Pinpoint the cell where the given text exists, returning its [X, Y] midpoint coordinate. 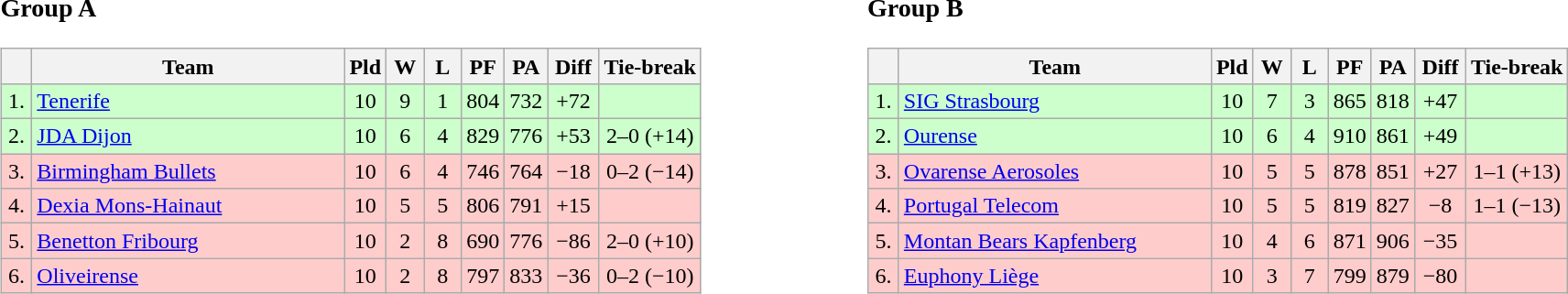
871 [1350, 241]
+72 [573, 101]
−36 [573, 276]
−35 [1440, 241]
SIG Strasbourg [1055, 101]
2–0 (+10) [650, 241]
799 [1350, 276]
9 [405, 101]
Tenerife [189, 101]
1–1 (−13) [1517, 206]
818 [1392, 101]
764 [526, 171]
829 [484, 136]
+27 [1440, 171]
851 [1392, 171]
1–1 (+13) [1517, 171]
827 [1392, 206]
Benetton Fribourg [189, 241]
833 [526, 276]
Portugal Telecom [1055, 206]
Ourense [1055, 136]
865 [1350, 101]
732 [526, 101]
797 [484, 276]
690 [484, 241]
1 [443, 101]
+15 [573, 206]
0–2 (−14) [650, 171]
Birmingham Bullets [189, 171]
879 [1392, 276]
−8 [1440, 206]
+49 [1440, 136]
2–0 (+14) [650, 136]
−18 [573, 171]
Ovarense Aerosoles [1055, 171]
819 [1350, 206]
806 [484, 206]
+53 [573, 136]
Montan Bears Kapfenberg [1055, 241]
−86 [573, 241]
791 [526, 206]
910 [1350, 136]
746 [484, 171]
Dexia Mons-Hainaut [189, 206]
878 [1350, 171]
Oliveirense [189, 276]
−80 [1440, 276]
804 [484, 101]
906 [1392, 241]
861 [1392, 136]
+47 [1440, 101]
0–2 (−10) [650, 276]
Euphony Liège [1055, 276]
JDA Dijon [189, 136]
